Locate the cell with the specified text and output its [x, y] center coordinate. 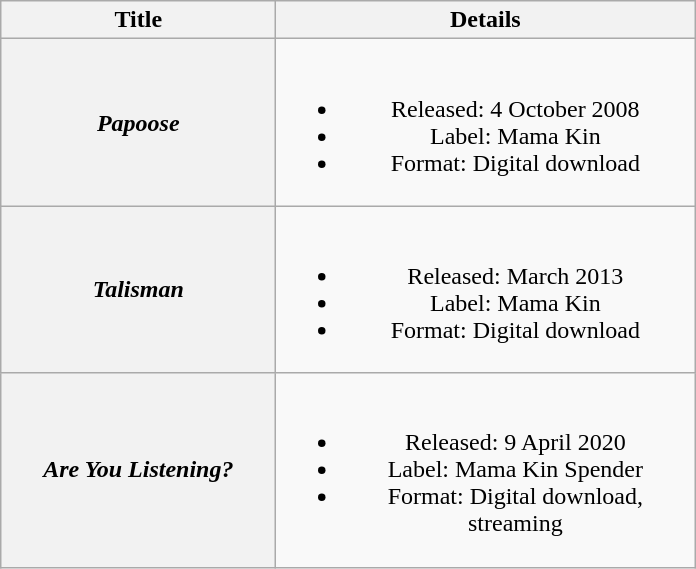
Are You Listening? [138, 470]
Talisman [138, 290]
Released: 4 October 2008Label: Mama KinFormat: Digital download [486, 122]
Papoose [138, 122]
Title [138, 20]
Details [486, 20]
Released: March 2013Label: Mama KinFormat: Digital download [486, 290]
Released: 9 April 2020Label: Mama Kin SpenderFormat: Digital download, streaming [486, 470]
